For the text-containing cell, return its midpoint in [x, y] coordinate format. 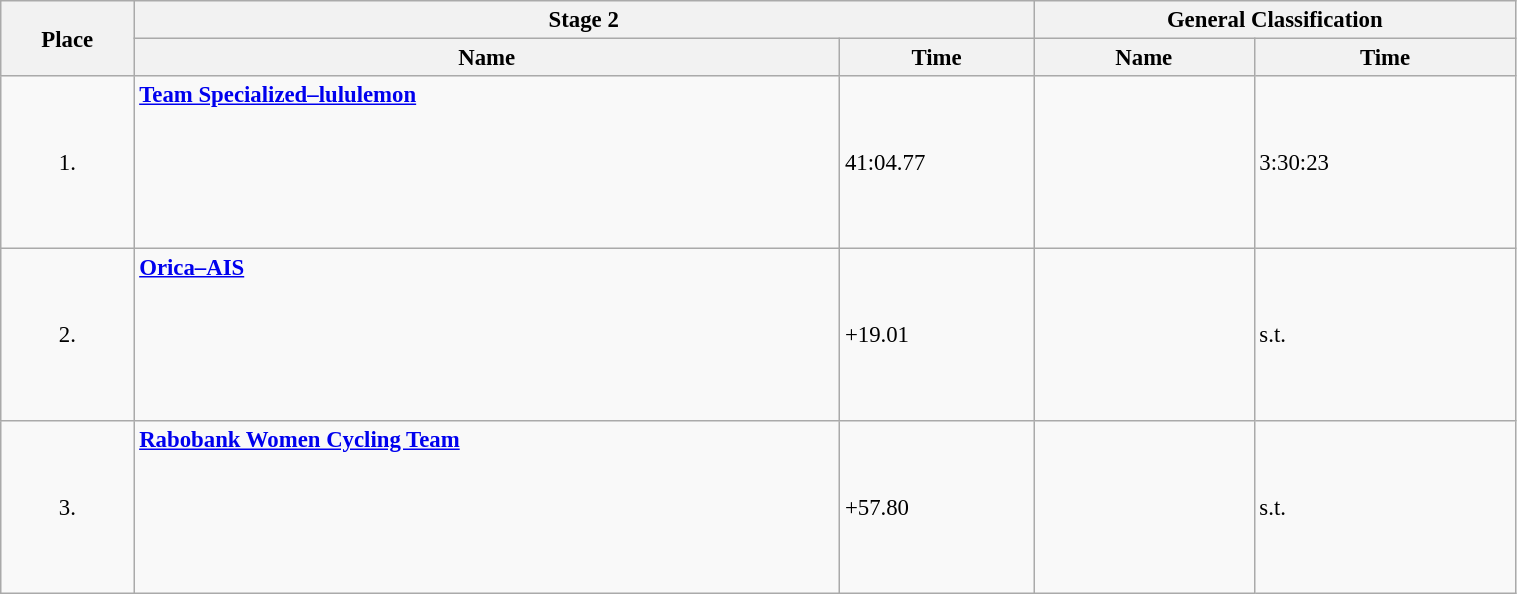
3. [68, 508]
1. [68, 162]
Rabobank Women Cycling Team [487, 508]
+19.01 [937, 336]
41:04.77 [937, 162]
Place [68, 38]
2. [68, 336]
+57.80 [937, 508]
3:30:23 [1385, 162]
Team Specialized–lululemon [487, 162]
General Classification [1276, 20]
Orica–AIS [487, 336]
Stage 2 [584, 20]
